Return [x, y] of the center of cell containing provided text 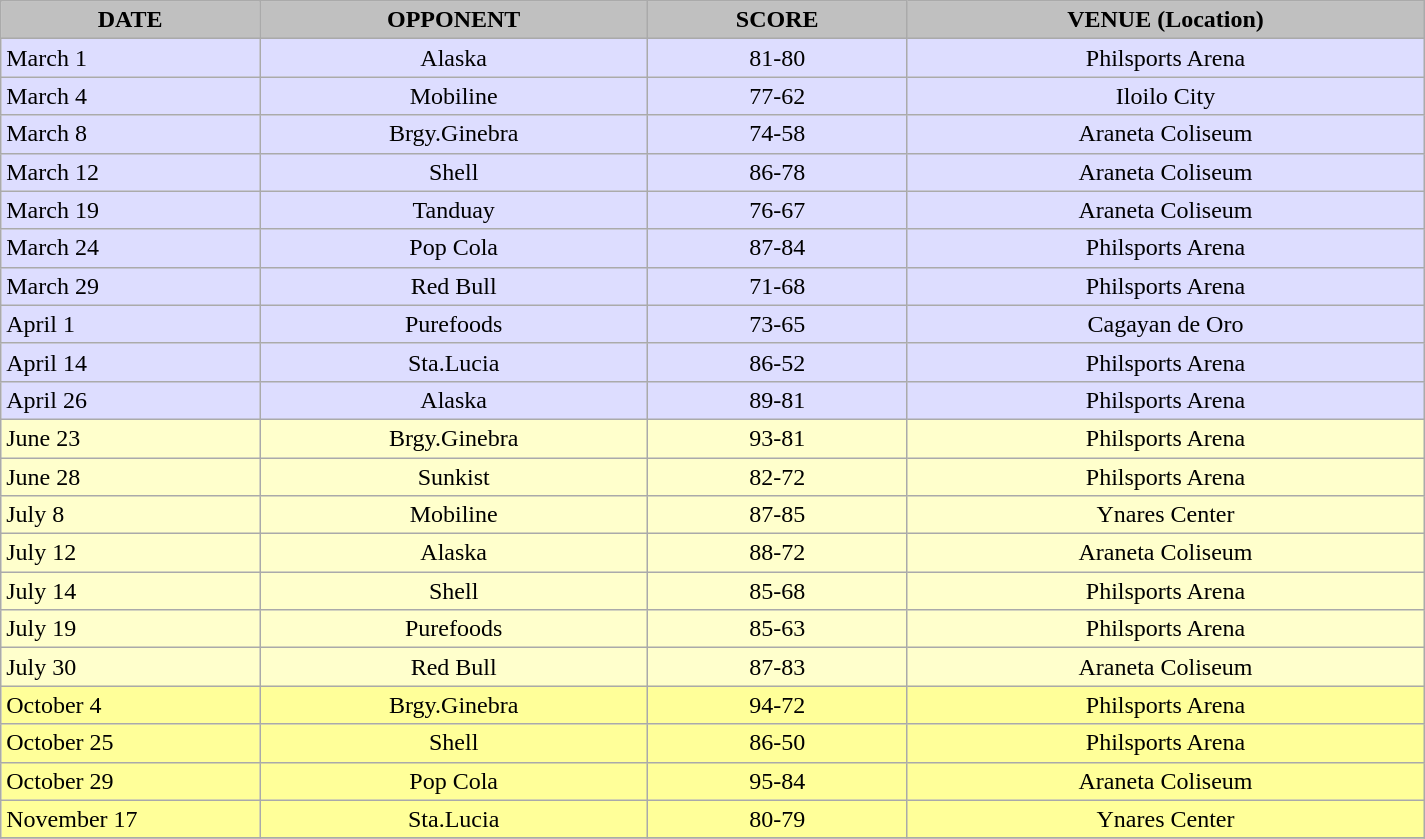
July 30 [130, 667]
85-63 [778, 629]
82-72 [778, 477]
88-72 [778, 553]
November 17 [130, 819]
June 28 [130, 477]
April 1 [130, 324]
76-67 [778, 210]
94-72 [778, 705]
86-78 [778, 172]
March 29 [130, 286]
71-68 [778, 286]
Cagayan de Oro [1166, 324]
July 12 [130, 553]
74-58 [778, 134]
DATE [130, 20]
March 24 [130, 248]
March 8 [130, 134]
OPPONENT [454, 20]
87-84 [778, 248]
95-84 [778, 781]
87-83 [778, 667]
81-80 [778, 58]
Tanduay [454, 210]
93-81 [778, 438]
77-62 [778, 96]
VENUE (Location) [1166, 20]
July 8 [130, 515]
73-65 [778, 324]
April 26 [130, 400]
Sunkist [454, 477]
86-50 [778, 743]
October 25 [130, 743]
March 1 [130, 58]
July 14 [130, 591]
80-79 [778, 819]
March 4 [130, 96]
89-81 [778, 400]
Iloilo City [1166, 96]
SCORE [778, 20]
April 14 [130, 362]
86-52 [778, 362]
July 19 [130, 629]
March 19 [130, 210]
85-68 [778, 591]
October 29 [130, 781]
87-85 [778, 515]
March 12 [130, 172]
October 4 [130, 705]
June 23 [130, 438]
